Locate the cell with the specified text and output its [X, Y] center coordinate. 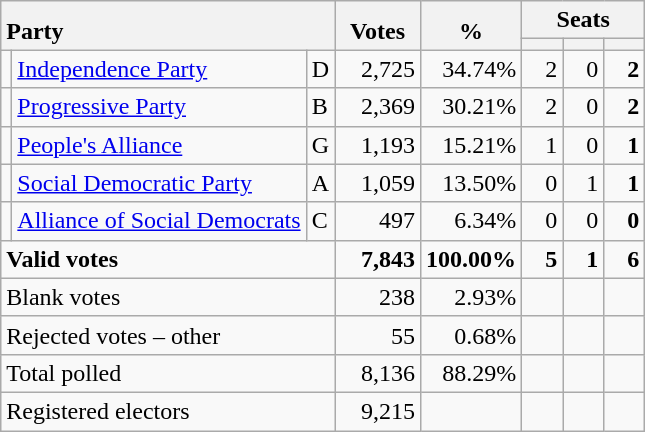
% [472, 26]
6.34% [472, 221]
A [320, 183]
Registered electors [168, 411]
1,059 [378, 183]
D [320, 69]
15.21% [472, 145]
13.50% [472, 183]
9,215 [378, 411]
Party [168, 26]
Seats [584, 20]
2,725 [378, 69]
Blank votes [168, 297]
Independence Party [159, 69]
Valid votes [168, 259]
Alliance of Social Democrats [159, 221]
34.74% [472, 69]
Votes [378, 26]
Total polled [168, 373]
0.68% [472, 335]
497 [378, 221]
B [320, 107]
238 [378, 297]
88.29% [472, 373]
Rejected votes – other [168, 335]
People's Alliance [159, 145]
G [320, 145]
8,136 [378, 373]
30.21% [472, 107]
2,369 [378, 107]
Social Democratic Party [159, 183]
55 [378, 335]
5 [542, 259]
7,843 [378, 259]
Progressive Party [159, 107]
100.00% [472, 259]
6 [624, 259]
1,193 [378, 145]
2.93% [472, 297]
C [320, 221]
